From the cell containing the given text, extract its center point as (x, y) coordinate. 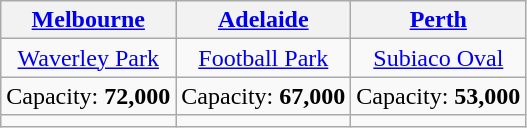
Capacity: 72,000 (88, 96)
Waverley Park (88, 58)
Melbourne (88, 20)
Subiaco Oval (438, 58)
Capacity: 67,000 (264, 96)
Football Park (264, 58)
Capacity: 53,000 (438, 96)
Adelaide (264, 20)
Perth (438, 20)
